Scan for the cell matching the given text and deliver its (X, Y) coordinate at center. 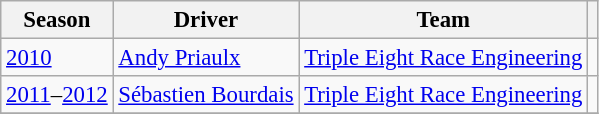
2010 (57, 58)
Sébastien Bourdais (206, 95)
Season (57, 20)
2011–2012 (57, 95)
Andy Priaulx (206, 58)
Driver (206, 20)
Team (444, 20)
